Provide the [x, y] coordinate of the cell's center where the given text is located.  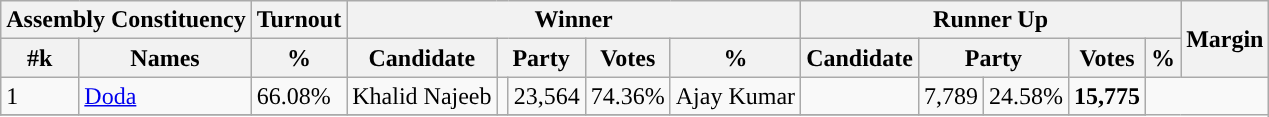
Names [165, 58]
1 [40, 96]
7,789 [950, 96]
Turnout [299, 20]
Doda [165, 96]
Ajay Kumar [735, 96]
#k [40, 58]
23,564 [546, 96]
66.08% [299, 96]
Winner [574, 20]
Runner Up [991, 20]
24.58% [1026, 96]
15,775 [1106, 96]
Margin [1225, 39]
Khalid Najeeb [422, 96]
Assembly Constituency [126, 20]
74.36% [628, 96]
